Capture the cell that displays the provided text and extract its (x, y) central coordinate. 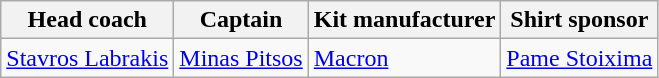
Captain (241, 20)
Macron (404, 58)
Shirt sponsor (580, 20)
Pame Stoixima (580, 58)
Head coach (88, 20)
Kit manufacturer (404, 20)
Minas Pitsos (241, 58)
Stavros Labrakis (88, 58)
